Provide the [x, y] coordinate of the cell's center where the given text is located.  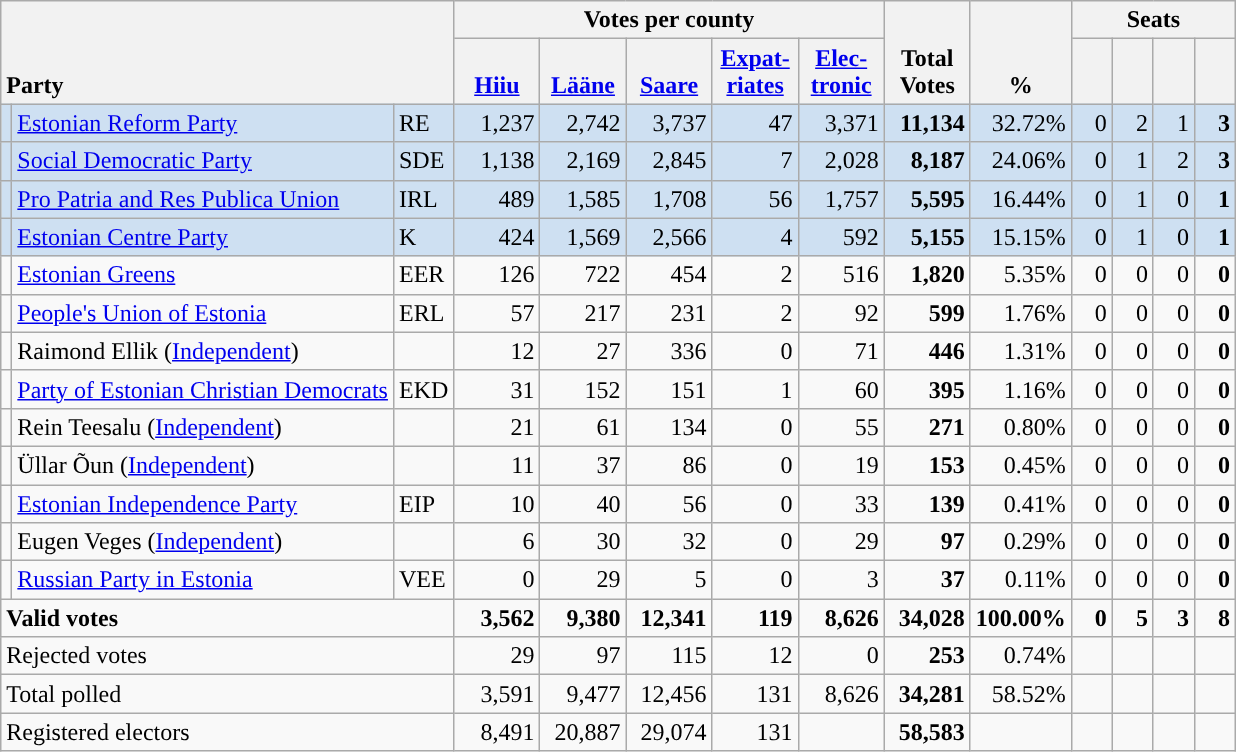
21 [497, 427]
K [423, 237]
Raimond Ellik (Independent) [203, 351]
489 [497, 199]
Rein Teesalu (Independent) [203, 427]
9,477 [583, 694]
Pro Patria and Res Publica Union [203, 199]
100.00% [1020, 618]
32.72% [1020, 123]
0.80% [1020, 427]
EKD [423, 389]
20,887 [583, 732]
Üllar Õun (Independent) [203, 465]
1,138 [497, 161]
VEE [423, 580]
Party [228, 52]
2,742 [583, 123]
134 [669, 427]
29,074 [669, 732]
86 [669, 465]
Votes per county [669, 20]
2,566 [669, 237]
8,187 [927, 161]
58,583 [927, 732]
1.31% [1020, 351]
27 [583, 351]
336 [669, 351]
0.74% [1020, 656]
% [1020, 52]
Saare [669, 72]
3,737 [669, 123]
34,028 [927, 618]
0.29% [1020, 542]
24.06% [1020, 161]
40 [583, 503]
RE [423, 123]
153 [927, 465]
516 [841, 275]
34,281 [927, 694]
152 [583, 389]
8 [1214, 618]
15.15% [1020, 237]
57 [497, 313]
Estonian Greens [203, 275]
139 [927, 503]
Estonian Independence Party [203, 503]
60 [841, 389]
231 [669, 313]
1,237 [497, 123]
5.35% [1020, 275]
5,155 [927, 237]
EER [423, 275]
151 [669, 389]
1,708 [669, 199]
Valid votes [228, 618]
32 [669, 542]
592 [841, 237]
47 [755, 123]
58.52% [1020, 694]
253 [927, 656]
92 [841, 313]
599 [927, 313]
2,845 [669, 161]
2,028 [841, 161]
5,595 [927, 199]
8,491 [497, 732]
33 [841, 503]
424 [497, 237]
Party of Estonian Christian Democrats [203, 389]
126 [497, 275]
Rejected votes [228, 656]
217 [583, 313]
11,134 [927, 123]
446 [927, 351]
1.16% [1020, 389]
1,569 [583, 237]
9,380 [583, 618]
SDE [423, 161]
1,585 [583, 199]
2,169 [583, 161]
10 [497, 503]
7 [755, 161]
12,341 [669, 618]
Expat- riates [755, 72]
Total Votes [927, 52]
0.41% [1020, 503]
Eugen Veges (Independent) [203, 542]
395 [927, 389]
454 [669, 275]
30 [583, 542]
3,371 [841, 123]
Elec- tronic [841, 72]
271 [927, 427]
55 [841, 427]
19 [841, 465]
4 [755, 237]
Social Democratic Party [203, 161]
Estonian Reform Party [203, 123]
IRL [423, 199]
Seats [1153, 20]
16.44% [1020, 199]
ERL [423, 313]
1,757 [841, 199]
1,820 [927, 275]
3,591 [497, 694]
1.76% [1020, 313]
6 [497, 542]
115 [669, 656]
11 [497, 465]
Lääne [583, 72]
31 [497, 389]
Hiiu [497, 72]
3,562 [497, 618]
722 [583, 275]
119 [755, 618]
0.45% [1020, 465]
Total polled [228, 694]
61 [583, 427]
0.11% [1020, 580]
Estonian Centre Party [203, 237]
Registered electors [228, 732]
12,456 [669, 694]
Russian Party in Estonia [203, 580]
EIP [423, 503]
71 [841, 351]
People's Union of Estonia [203, 313]
